Capture the cell that displays the provided text and extract its (x, y) central coordinate. 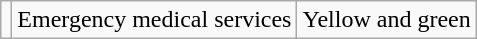
Emergency medical services (154, 20)
Yellow and green (386, 20)
